Locate the cell with the specified text and output its [X, Y] center coordinate. 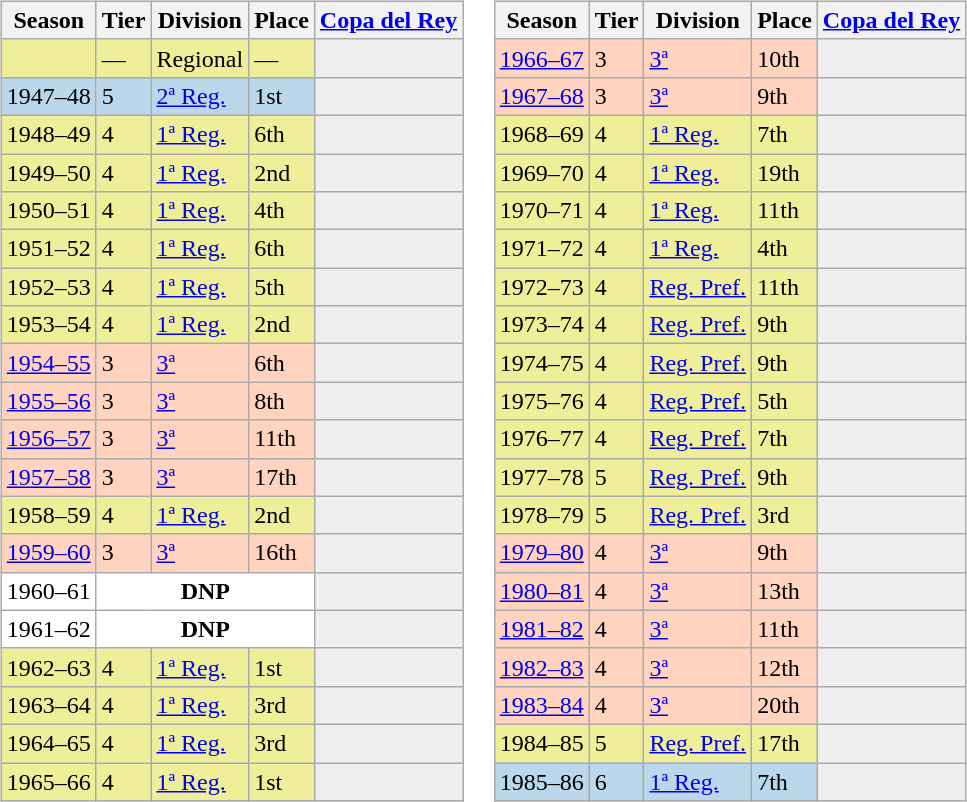
20th [785, 705]
1947–48 [48, 96]
1957–58 [48, 477]
1979–80 [542, 553]
1954–55 [48, 363]
12th [785, 667]
1977–78 [542, 477]
1949–50 [48, 173]
1975–76 [542, 401]
1967–68 [542, 96]
1982–83 [542, 667]
1964–65 [48, 743]
19th [785, 173]
16th [282, 553]
1981–82 [542, 629]
1953–54 [48, 325]
1952–53 [48, 287]
1968–69 [542, 134]
1962–63 [48, 667]
1973–74 [542, 325]
6 [616, 781]
1984–85 [542, 743]
1951–52 [48, 249]
10th [785, 58]
1948–49 [48, 134]
1956–57 [48, 439]
2ª Reg. [200, 96]
1985–86 [542, 781]
1959–60 [48, 553]
13th [785, 591]
8th [282, 401]
1961–62 [48, 629]
1969–70 [542, 173]
Regional [200, 58]
1955–56 [48, 401]
1966–67 [542, 58]
1976–77 [542, 439]
1970–71 [542, 211]
1960–61 [48, 591]
1971–72 [542, 249]
1980–81 [542, 591]
1978–79 [542, 515]
1972–73 [542, 287]
1965–66 [48, 781]
1963–64 [48, 705]
1958–59 [48, 515]
1950–51 [48, 211]
1983–84 [542, 705]
1974–75 [542, 363]
